Extract the [X, Y] coordinate from the center of the cell holding the provided text.  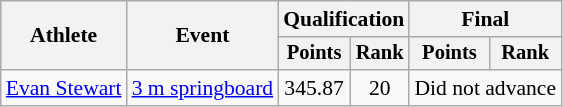
Did not advance [485, 88]
3 m springboard [203, 88]
Athlete [64, 36]
345.87 [314, 88]
20 [380, 88]
Final [485, 19]
Evan Stewart [64, 88]
Qualification [344, 19]
Event [203, 36]
